Determine the [x, y] coordinate at the center of the cell enclosing the given text.  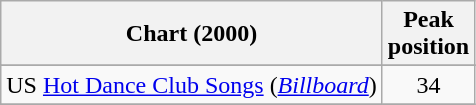
Chart (2000) [192, 34]
US Hot Dance Club Songs (Billboard) [192, 85]
Peakposition [428, 34]
34 [428, 85]
